Identify which cell holds the provided text, then report its [X, Y] central coordinate. 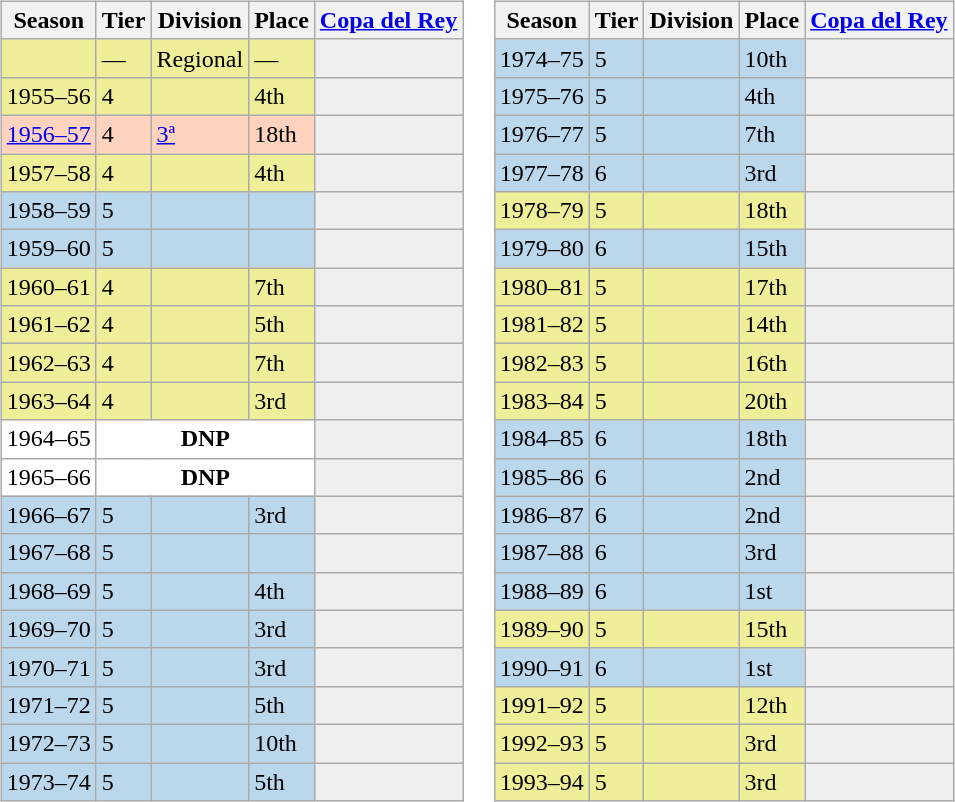
1967–68 [48, 553]
1955–56 [48, 96]
1968–69 [48, 591]
1964–65 [48, 439]
1971–72 [48, 705]
1961–62 [48, 325]
20th [772, 401]
1965–66 [48, 477]
1988–89 [542, 591]
1980–81 [542, 287]
1993–94 [542, 781]
1981–82 [542, 325]
1956–57 [48, 134]
1959–60 [48, 249]
1977–78 [542, 173]
1990–91 [542, 667]
1972–73 [48, 743]
1989–90 [542, 629]
1991–92 [542, 705]
1976–77 [542, 134]
3ª [200, 134]
1970–71 [48, 667]
17th [772, 287]
Regional [200, 58]
1958–59 [48, 211]
1983–84 [542, 401]
1957–58 [48, 173]
1975–76 [542, 96]
1962–63 [48, 363]
1978–79 [542, 211]
12th [772, 705]
1985–86 [542, 477]
1982–83 [542, 363]
1974–75 [542, 58]
1986–87 [542, 515]
1973–74 [48, 781]
1960–61 [48, 287]
14th [772, 325]
1963–64 [48, 401]
1987–88 [542, 553]
1969–70 [48, 629]
1984–85 [542, 439]
16th [772, 363]
1992–93 [542, 743]
1979–80 [542, 249]
1966–67 [48, 515]
